Return [x, y] of the center of cell containing provided text 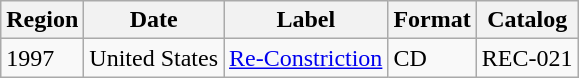
Date [154, 20]
1997 [42, 58]
Re-Constriction [306, 58]
Region [42, 20]
United States [154, 58]
Catalog [527, 20]
Format [432, 20]
REC-021 [527, 58]
CD [432, 58]
Label [306, 20]
